Determine the [x, y] coordinate at the center of the cell enclosing the given text.  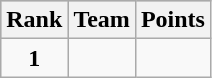
Points [172, 20]
Rank [34, 20]
Team [102, 20]
1 [34, 58]
